From the cell containing the given text, extract its center point as (x, y) coordinate. 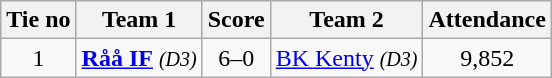
Team 1 (139, 20)
Råå IF (D3) (139, 58)
9,852 (487, 58)
Tie no (38, 20)
BK Kenty (D3) (346, 58)
Team 2 (346, 20)
1 (38, 58)
Score (236, 20)
Attendance (487, 20)
6–0 (236, 58)
